Capture the cell that displays the provided text and extract its [X, Y] central coordinate. 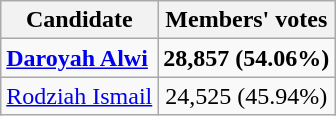
24,525 (45.94%) [246, 96]
Daroyah Alwi [80, 58]
Rodziah Ismail [80, 96]
Candidate [80, 20]
Members' votes [246, 20]
28,857 (54.06%) [246, 58]
